Extract the (X, Y) coordinate from the center of the cell holding the provided text.  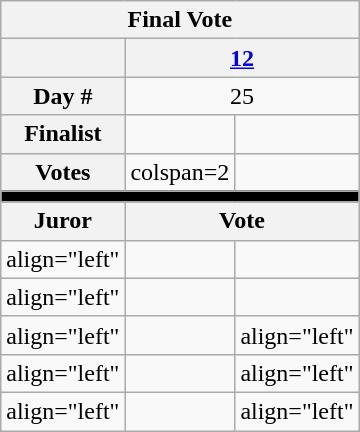
Juror (63, 221)
Final Vote (180, 20)
25 (242, 96)
Votes (63, 172)
Day # (63, 96)
Finalist (63, 134)
Vote (242, 221)
colspan=2 (180, 172)
12 (242, 58)
